Extract the (X, Y) coordinate from the center of the cell holding the provided text.  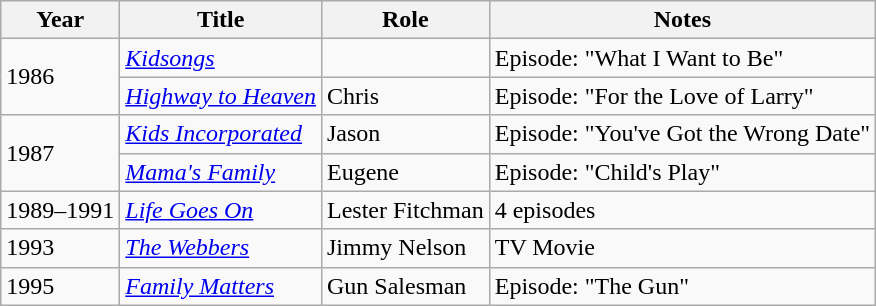
Episode: "Child's Play" (682, 172)
Episode: "The Gun" (682, 286)
Role (405, 20)
1995 (60, 286)
1987 (60, 153)
Episode: "For the Love of Larry" (682, 96)
Family Matters (221, 286)
Mama's Family (221, 172)
1986 (60, 77)
4 episodes (682, 210)
Kidsongs (221, 58)
Year (60, 20)
Gun Salesman (405, 286)
Jason (405, 134)
1993 (60, 248)
Notes (682, 20)
Kids Incorporated (221, 134)
Episode: "What I Want to Be" (682, 58)
Jimmy Nelson (405, 248)
Chris (405, 96)
TV Movie (682, 248)
Lester Fitchman (405, 210)
Life Goes On (221, 210)
Title (221, 20)
1989–1991 (60, 210)
Highway to Heaven (221, 96)
The Webbers (221, 248)
Episode: "You've Got the Wrong Date" (682, 134)
Eugene (405, 172)
